Scan for the cell matching the given text and deliver its [X, Y] coordinate at center. 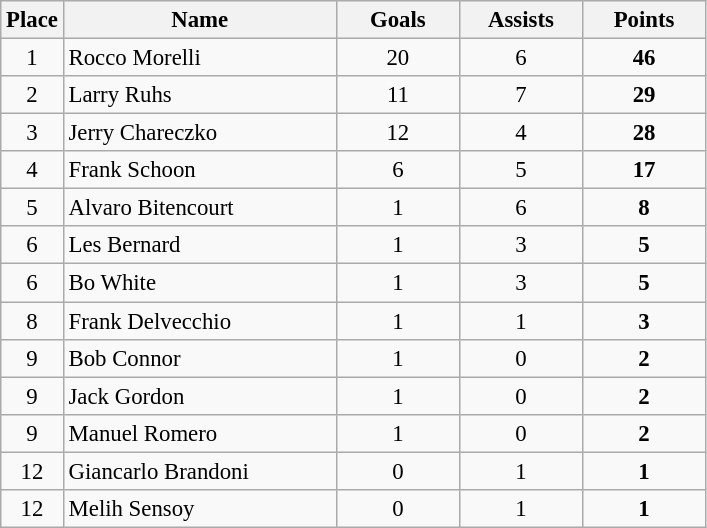
Assists [520, 20]
Manuel Romero [200, 433]
20 [398, 58]
Place [32, 20]
Larry Ruhs [200, 95]
28 [644, 133]
29 [644, 95]
Bo White [200, 283]
Alvaro Bitencourt [200, 208]
Melih Sensoy [200, 509]
Jack Gordon [200, 396]
17 [644, 170]
11 [398, 95]
Les Bernard [200, 245]
Name [200, 20]
Bob Connor [200, 358]
46 [644, 58]
7 [520, 95]
Frank Schoon [200, 170]
Frank Delvecchio [200, 321]
Points [644, 20]
Jerry Chareczko [200, 133]
Giancarlo Brandoni [200, 471]
Goals [398, 20]
Rocco Morelli [200, 58]
